Scan for the cell matching the given text and deliver its (X, Y) coordinate at center. 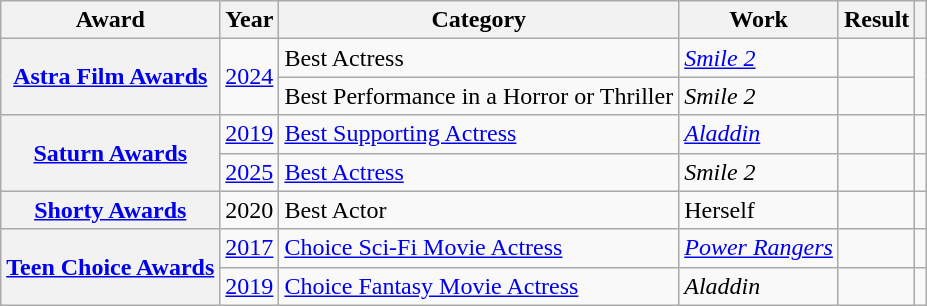
Year (250, 20)
Result (876, 20)
Saturn Awards (110, 153)
2024 (250, 77)
Choice Fantasy Movie Actress (479, 286)
Best Actor (479, 210)
Best Performance in a Horror or Thriller (479, 96)
Teen Choice Awards (110, 267)
2025 (250, 172)
Category (479, 20)
2020 (250, 210)
Choice Sci-Fi Movie Actress (479, 248)
Power Rangers (759, 248)
2017 (250, 248)
Shorty Awards (110, 210)
Best Supporting Actress (479, 134)
Herself (759, 210)
Astra Film Awards (110, 77)
Work (759, 20)
Award (110, 20)
